Pinpoint the cell where the given text exists, returning its [X, Y] midpoint coordinate. 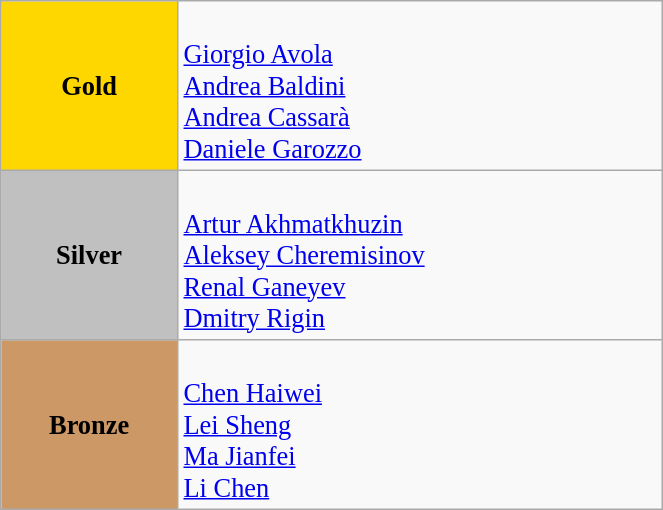
Chen HaiweiLei ShengMa JianfeiLi Chen [420, 424]
Bronze [90, 424]
Silver [90, 255]
Gold [90, 85]
Giorgio AvolaAndrea BaldiniAndrea CassaràDaniele Garozzo [420, 85]
Artur AkhmatkhuzinAleksey CheremisinovRenal GaneyevDmitry Rigin [420, 255]
